Locate the cell with the specified text and output its [X, Y] center coordinate. 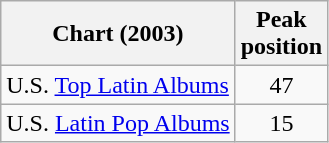
15 [281, 123]
Peakposition [281, 34]
Chart (2003) [118, 34]
U.S. Top Latin Albums [118, 85]
U.S. Latin Pop Albums [118, 123]
47 [281, 85]
